Search for the cell housing the specified text and yield its (x, y) center coordinate. 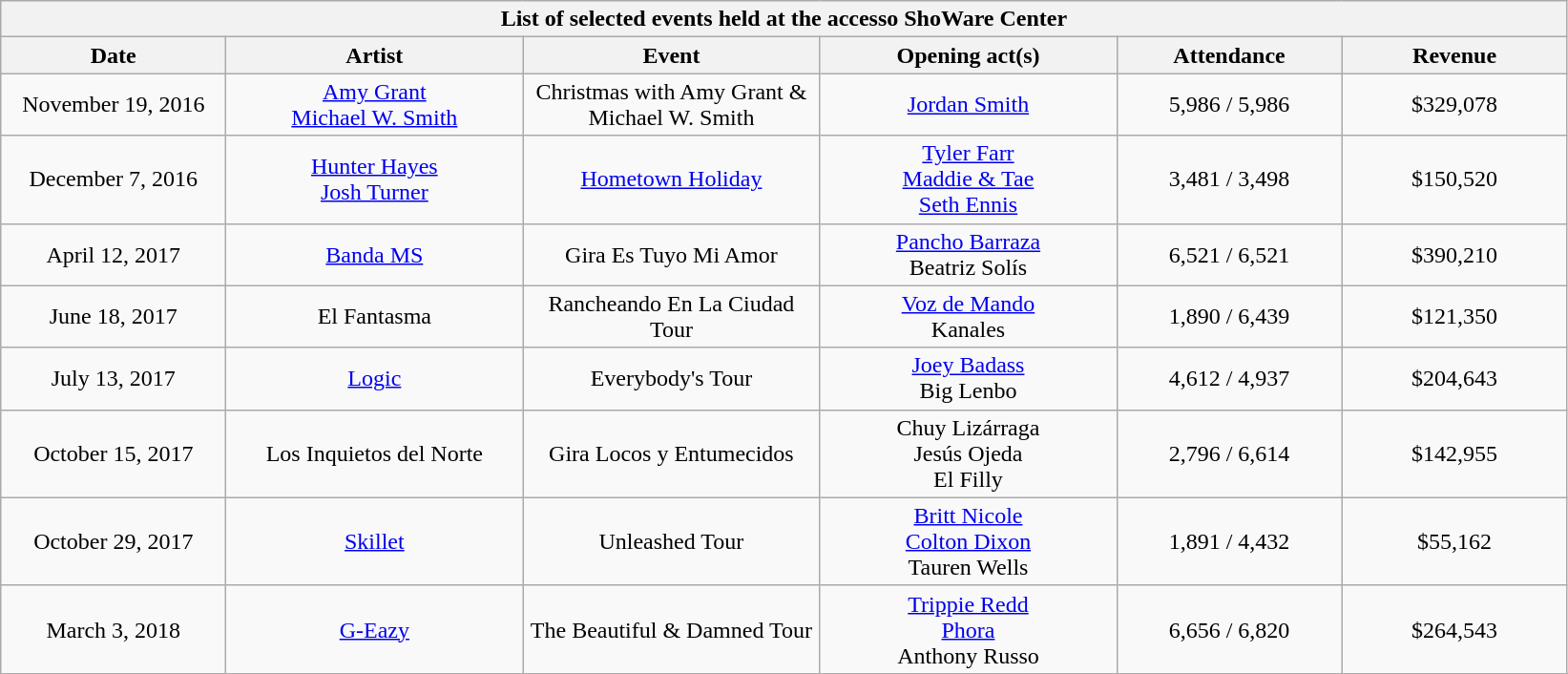
$142,955 (1454, 453)
December 7, 2016 (114, 179)
$55,162 (1454, 541)
Gira Es Tuyo Mi Amor (672, 254)
Date (114, 55)
$121,350 (1454, 317)
Banda MS (374, 254)
List of selected events held at the accesso ShoWare Center (784, 19)
Artist (374, 55)
Tyler FarrMaddie & TaeSeth Ennis (968, 179)
Gira Locos y Entumecidos (672, 453)
Opening act(s) (968, 55)
Britt NicoleColton DixonTauren Wells (968, 541)
Attendance (1229, 55)
5,986 / 5,986 (1229, 105)
Hometown Holiday (672, 179)
Revenue (1454, 55)
Christmas with Amy Grant & Michael W. Smith (672, 105)
$204,643 (1454, 378)
Chuy LizárragaJesús OjedaEl Filly (968, 453)
The Beautiful & Damned Tour (672, 629)
June 18, 2017 (114, 317)
$329,078 (1454, 105)
November 19, 2016 (114, 105)
Voz de MandoKanales (968, 317)
Hunter HayesJosh Turner (374, 179)
4,612 / 4,937 (1229, 378)
$264,543 (1454, 629)
July 13, 2017 (114, 378)
Amy GrantMichael W. Smith (374, 105)
Everybody's Tour (672, 378)
Unleashed Tour (672, 541)
El Fantasma (374, 317)
Logic (374, 378)
G-Eazy (374, 629)
3,481 / 3,498 (1229, 179)
October 29, 2017 (114, 541)
Pancho BarrazaBeatriz Solís (968, 254)
March 3, 2018 (114, 629)
Joey BadassBig Lenbo (968, 378)
October 15, 2017 (114, 453)
1,890 / 6,439 (1229, 317)
Los Inquietos del Norte (374, 453)
6,521 / 6,521 (1229, 254)
Event (672, 55)
6,656 / 6,820 (1229, 629)
Skillet (374, 541)
Jordan Smith (968, 105)
$390,210 (1454, 254)
$150,520 (1454, 179)
Rancheando En La Ciudad Tour (672, 317)
2,796 / 6,614 (1229, 453)
1,891 / 4,432 (1229, 541)
April 12, 2017 (114, 254)
Trippie ReddPhoraAnthony Russo (968, 629)
